Find where the given text appears and provide that cell's center as (x, y) coordinate. 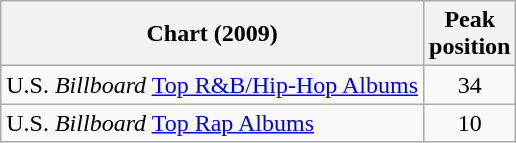
34 (470, 85)
10 (470, 123)
Chart (2009) (212, 34)
Peakposition (470, 34)
U.S. Billboard Top R&B/Hip-Hop Albums (212, 85)
U.S. Billboard Top Rap Albums (212, 123)
